Find where the given text appears and provide that cell's center as (X, Y) coordinate. 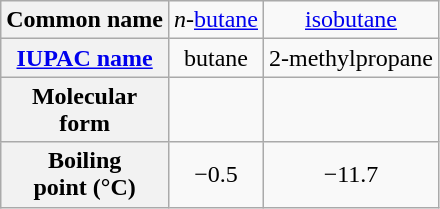
isobutane (352, 20)
butane (216, 58)
Molecularform (85, 110)
−11.7 (352, 174)
IUPAC name (85, 58)
n-butane (216, 20)
Boilingpoint (°C) (85, 174)
Common name (85, 20)
−0.5 (216, 174)
2-methylpropane (352, 58)
